Find where the given text appears and provide that cell's center as (X, Y) coordinate. 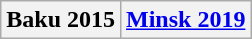
Baku 2015 (61, 20)
Minsk 2019 (186, 20)
